Detect which cell encompasses the target text, then output its [X, Y] center coordinate. 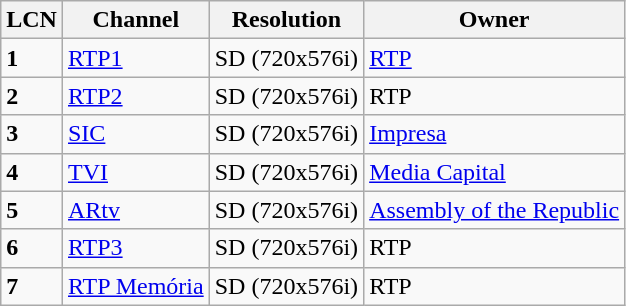
RTP Memória [136, 286]
3 [32, 134]
Owner [494, 20]
TVI [136, 172]
RTP2 [136, 96]
RTP1 [136, 58]
Resolution [286, 20]
5 [32, 210]
Channel [136, 20]
Media Capital [494, 172]
ARtv [136, 210]
Assembly of the Republic [494, 210]
6 [32, 248]
7 [32, 286]
2 [32, 96]
RTP3 [136, 248]
4 [32, 172]
LCN [32, 20]
Impresa [494, 134]
1 [32, 58]
SIC [136, 134]
